Detect which cell encompasses the target text, then output its [X, Y] center coordinate. 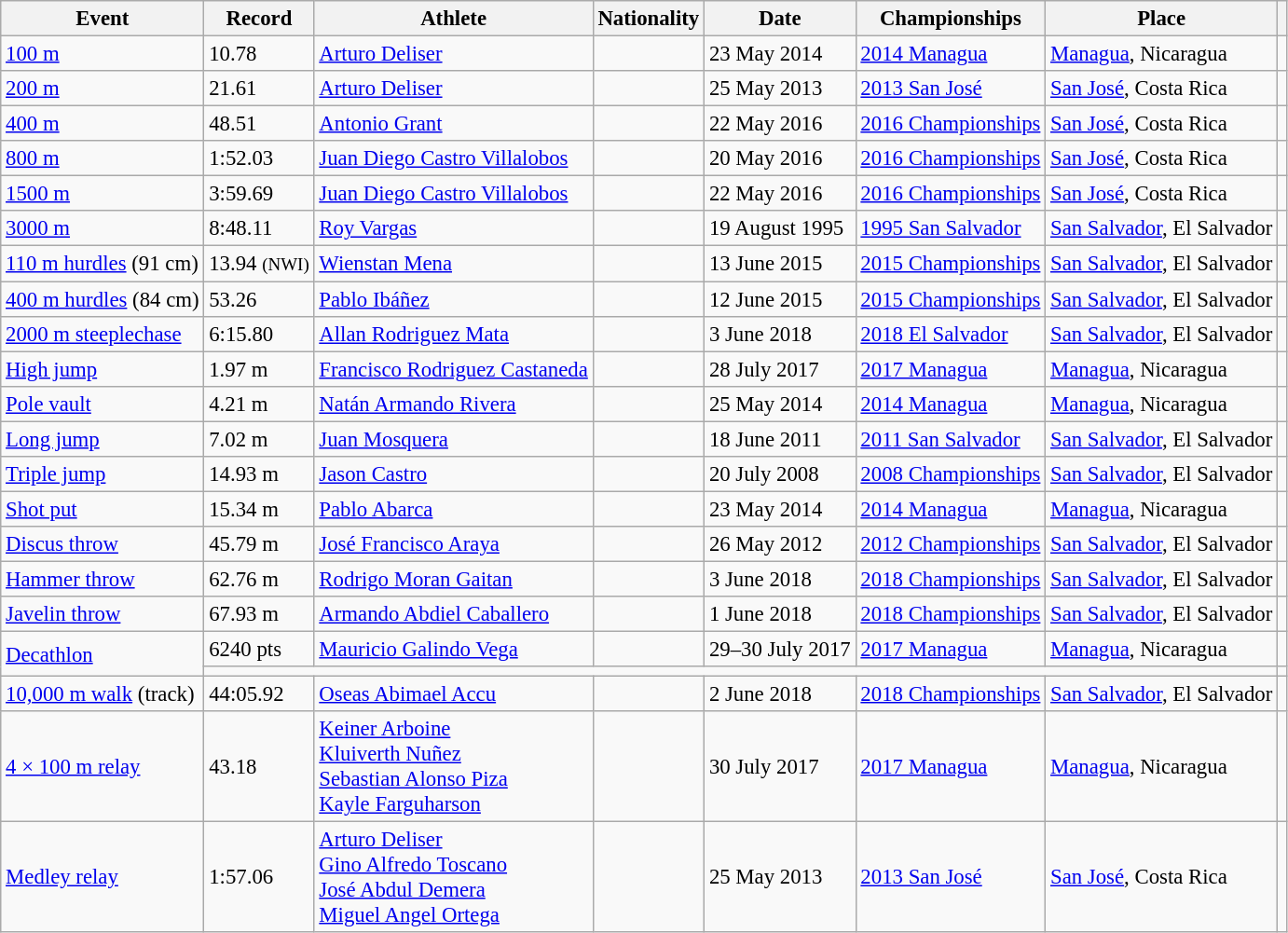
7.02 m [259, 439]
4 × 100 m relay [103, 766]
45.79 m [259, 544]
Mauricio Galindo Vega [453, 650]
Hammer throw [103, 579]
Juan Mosquera [453, 439]
10.78 [259, 54]
20 July 2008 [780, 474]
Nationality [649, 19]
44:05.92 [259, 694]
20 May 2016 [780, 158]
67.93 m [259, 614]
10,000 m walk (track) [103, 694]
Arturo DeliserGino Alfredo ToscanoJosé Abdul DemeraMiguel Angel Ortega [453, 878]
28 July 2017 [780, 369]
48.51 [259, 124]
Event [103, 19]
Date [780, 19]
2011 San Salvador [951, 439]
High jump [103, 369]
18 June 2011 [780, 439]
14.93 m [259, 474]
Record [259, 19]
Natán Armando Rivera [453, 404]
Pablo Ibáñez [453, 299]
13.94 (NWI) [259, 264]
200 m [103, 89]
43.18 [259, 766]
800 m [103, 158]
25 May 2014 [780, 404]
26 May 2012 [780, 544]
3:59.69 [259, 194]
Keiner ArboineKluiverth NuñezSebastian Alonso PizaKayle Farguharson [453, 766]
29–30 July 2017 [780, 650]
Allan Rodriguez Mata [453, 334]
1:52.03 [259, 158]
Triple jump [103, 474]
Javelin throw [103, 614]
21.61 [259, 89]
Oseas Abimael Accu [453, 694]
19 August 1995 [780, 228]
Rodrigo Moran Gaitan [453, 579]
6:15.80 [259, 334]
15.34 m [259, 509]
1:57.06 [259, 878]
1 June 2018 [780, 614]
Shot put [103, 509]
2000 m steeplechase [103, 334]
8:48.11 [259, 228]
400 m [103, 124]
12 June 2015 [780, 299]
1995 San Salvador [951, 228]
2008 Championships [951, 474]
Antonio Grant [453, 124]
100 m [103, 54]
1.97 m [259, 369]
2018 El Salvador [951, 334]
Medley relay [103, 878]
José Francisco Araya [453, 544]
400 m hurdles (84 cm) [103, 299]
Athlete [453, 19]
53.26 [259, 299]
Long jump [103, 439]
62.76 m [259, 579]
1500 m [103, 194]
Wienstan Mena [453, 264]
13 June 2015 [780, 264]
Pole vault [103, 404]
Championships [951, 19]
Discus throw [103, 544]
Francisco Rodriguez Castaneda [453, 369]
Pablo Abarca [453, 509]
3000 m [103, 228]
Roy Vargas [453, 228]
Armando Abdiel Caballero [453, 614]
4.21 m [259, 404]
30 July 2017 [780, 766]
Decathlon [103, 654]
2 June 2018 [780, 694]
2012 Championships [951, 544]
Jason Castro [453, 474]
6240 pts [259, 650]
Place [1161, 19]
110 m hurdles (91 cm) [103, 264]
